Extract the [x, y] coordinate from the center of the cell holding the provided text.  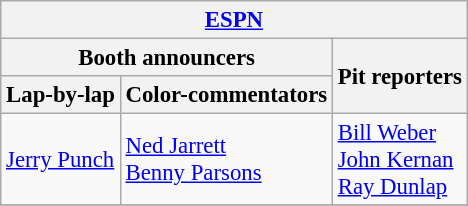
Booth announcers [167, 58]
Ned Jarrett Benny Parsons [226, 160]
Pit reporters [400, 76]
Color-commentators [226, 95]
Bill Weber John Kernan Ray Dunlap [400, 160]
ESPN [234, 20]
Lap-by-lap [60, 95]
Jerry Punch [60, 160]
